Provide the [x, y] coordinate of the cell's center where the given text is located.  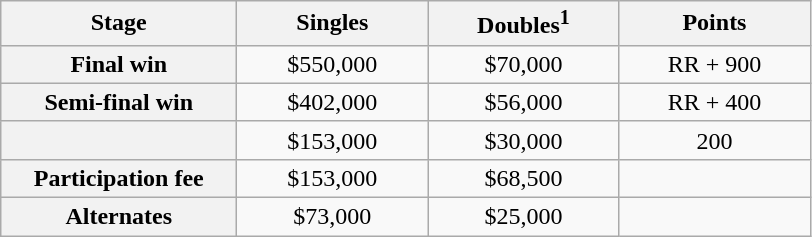
RR + 900 [714, 64]
Alternates [119, 217]
Final win [119, 64]
$402,000 [332, 102]
Participation fee [119, 178]
Semi-final win [119, 102]
Singles [332, 24]
$25,000 [524, 217]
Points [714, 24]
$70,000 [524, 64]
$550,000 [332, 64]
RR + 400 [714, 102]
Stage [119, 24]
Doubles1 [524, 24]
$68,500 [524, 178]
200 [714, 140]
$56,000 [524, 102]
$73,000 [332, 217]
$30,000 [524, 140]
